Output the [x, y] coordinate of the center of the cell containing the given text.  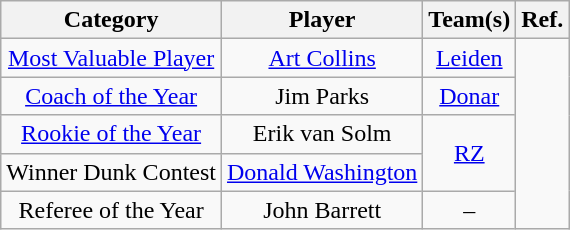
Rookie of the Year [112, 134]
Referee of the Year [112, 210]
John Barrett [322, 210]
Donald Washington [322, 172]
– [470, 210]
Player [322, 20]
Jim Parks [322, 96]
Art Collins [322, 58]
Leiden [470, 58]
Erik van Solm [322, 134]
Team(s) [470, 20]
Winner Dunk Contest [112, 172]
Most Valuable Player [112, 58]
Category [112, 20]
Donar [470, 96]
RZ [470, 153]
Coach of the Year [112, 96]
Ref. [542, 20]
